Return the [X, Y] coordinate for the center point of the cell that contains the specified text.  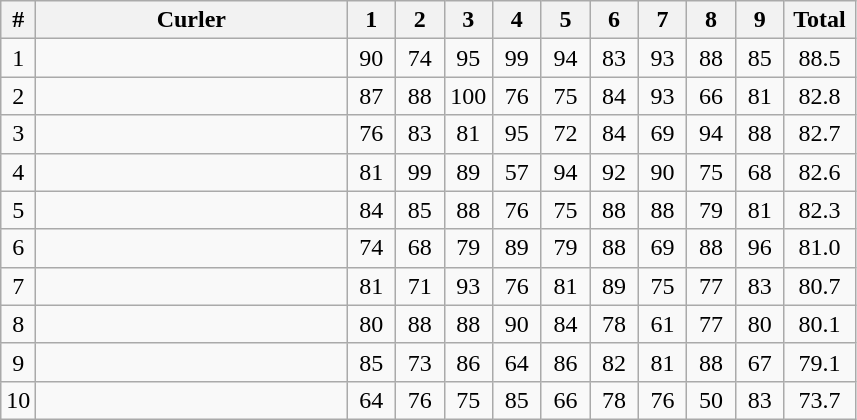
82 [614, 362]
50 [712, 400]
96 [760, 248]
82.8 [820, 96]
82.7 [820, 134]
61 [662, 324]
80.1 [820, 324]
57 [518, 172]
# [18, 20]
Curler [192, 20]
73.7 [820, 400]
72 [566, 134]
92 [614, 172]
88.5 [820, 58]
100 [468, 96]
87 [372, 96]
67 [760, 362]
Total [820, 20]
82.3 [820, 210]
82.6 [820, 172]
10 [18, 400]
79.1 [820, 362]
71 [420, 286]
73 [420, 362]
80.7 [820, 286]
81.0 [820, 248]
